Detect which cell encompasses the target text, then output its (x, y) center coordinate. 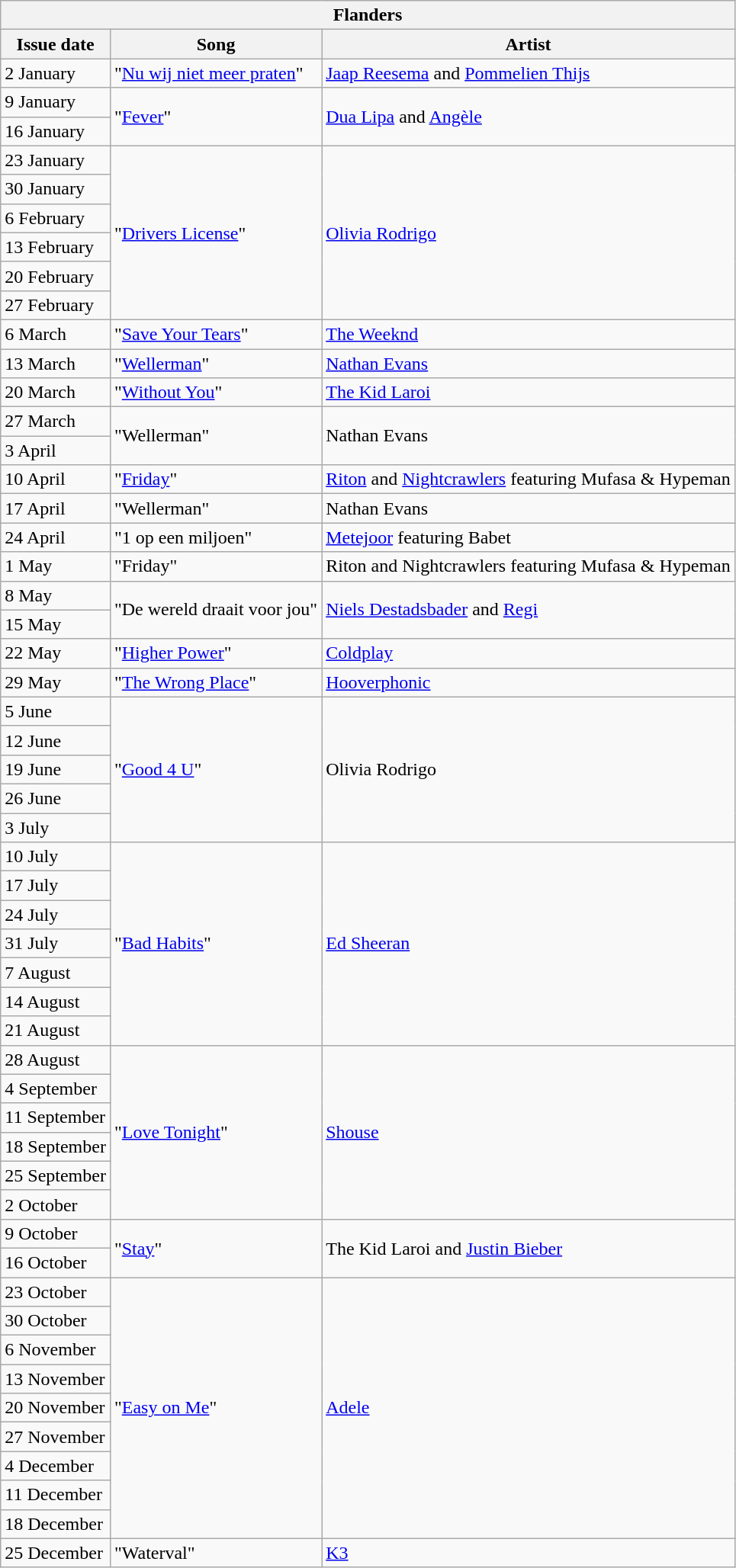
"Bad Habits" (215, 944)
Coldplay (529, 653)
"Fever" (215, 117)
16 October (56, 1262)
Flanders (368, 15)
7 August (56, 973)
10 July (56, 857)
Niels Destadsbader and Regi (529, 610)
"Waterval" (215, 1553)
2 October (56, 1204)
6 November (56, 1350)
4 December (56, 1466)
13 March (56, 364)
8 May (56, 595)
21 August (56, 1031)
13 February (56, 247)
Issue date (56, 44)
19 June (56, 769)
24 July (56, 915)
20 February (56, 276)
27 November (56, 1437)
"Nu wij niet meer praten" (215, 73)
Metejoor featuring Babet (529, 537)
Dua Lipa and Angèle (529, 117)
"Save Your Tears" (215, 334)
5 June (56, 711)
Hooverphonic (529, 682)
"Good 4 U" (215, 769)
13 November (56, 1379)
17 April (56, 508)
3 April (56, 451)
6 February (56, 218)
10 April (56, 479)
31 July (56, 944)
The Kid Laroi (529, 393)
"Easy on Me" (215, 1409)
Artist (529, 44)
4 September (56, 1089)
"Without You" (215, 393)
22 May (56, 653)
"Higher Power" (215, 653)
The Weeknd (529, 334)
Shouse (529, 1132)
"1 op een miljoen" (215, 537)
3 July (56, 827)
9 October (56, 1233)
"Stay" (215, 1248)
6 March (56, 334)
"Love Tonight" (215, 1132)
"The Wrong Place" (215, 682)
Ed Sheeran (529, 944)
27 February (56, 305)
11 December (56, 1495)
2 January (56, 73)
14 August (56, 1002)
20 March (56, 393)
Adele (529, 1409)
18 December (56, 1524)
15 May (56, 624)
23 January (56, 160)
17 July (56, 886)
16 January (56, 131)
1 May (56, 566)
K3 (529, 1553)
12 June (56, 740)
"De wereld draait voor jou" (215, 610)
28 August (56, 1060)
11 September (56, 1117)
Song (215, 44)
23 October (56, 1292)
25 December (56, 1553)
9 January (56, 102)
30 January (56, 189)
27 March (56, 422)
29 May (56, 682)
18 September (56, 1146)
The Kid Laroi and Justin Bieber (529, 1248)
"Drivers License" (215, 232)
Jaap Reesema and Pommelien Thijs (529, 73)
24 April (56, 537)
26 June (56, 798)
20 November (56, 1408)
30 October (56, 1321)
25 September (56, 1175)
